Pinpoint the cell where the given text exists, returning its (x, y) midpoint coordinate. 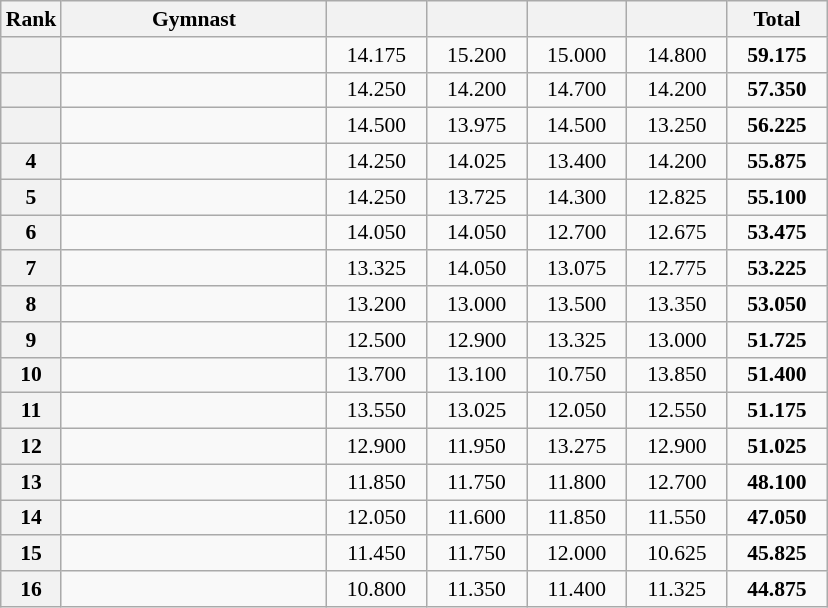
55.100 (777, 197)
14.025 (477, 162)
44.875 (777, 589)
53.050 (777, 304)
51.175 (777, 411)
13.850 (677, 375)
11.800 (577, 482)
45.825 (777, 554)
57.350 (777, 90)
11.350 (477, 589)
12.675 (677, 233)
12.000 (577, 554)
13.250 (677, 126)
10.750 (577, 375)
4 (32, 162)
15 (32, 554)
14.175 (376, 55)
13.975 (477, 126)
11.600 (477, 518)
13.700 (376, 375)
13.550 (376, 411)
16 (32, 589)
13.100 (477, 375)
11.950 (477, 447)
13.350 (677, 304)
13.200 (376, 304)
6 (32, 233)
55.875 (777, 162)
14.700 (577, 90)
11 (32, 411)
11.450 (376, 554)
53.475 (777, 233)
47.050 (777, 518)
13.075 (577, 269)
12.550 (677, 411)
10 (32, 375)
13.725 (477, 197)
13.025 (477, 411)
11.400 (577, 589)
13 (32, 482)
14.300 (577, 197)
10.800 (376, 589)
12.500 (376, 340)
Rank (32, 19)
13.275 (577, 447)
15.000 (577, 55)
12.775 (677, 269)
11.550 (677, 518)
53.225 (777, 269)
56.225 (777, 126)
13.400 (577, 162)
5 (32, 197)
51.025 (777, 447)
48.100 (777, 482)
59.175 (777, 55)
13.500 (577, 304)
7 (32, 269)
51.725 (777, 340)
14 (32, 518)
14.800 (677, 55)
9 (32, 340)
12.825 (677, 197)
Gymnast (194, 19)
12 (32, 447)
15.200 (477, 55)
11.325 (677, 589)
51.400 (777, 375)
Total (777, 19)
10.625 (677, 554)
8 (32, 304)
